Provide the [x, y] coordinate of the cell's center where the given text is located.  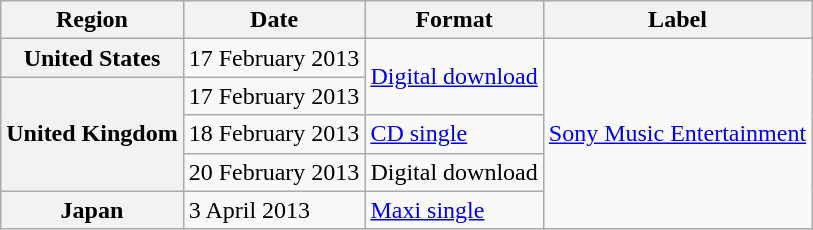
United Kingdom [92, 134]
Sony Music Entertainment [677, 134]
18 February 2013 [274, 134]
20 February 2013 [274, 172]
United States [92, 58]
Date [274, 20]
Region [92, 20]
CD single [454, 134]
Label [677, 20]
Format [454, 20]
Japan [92, 210]
3 April 2013 [274, 210]
Maxi single [454, 210]
